Find where the given text appears and provide that cell's center as [x, y] coordinate. 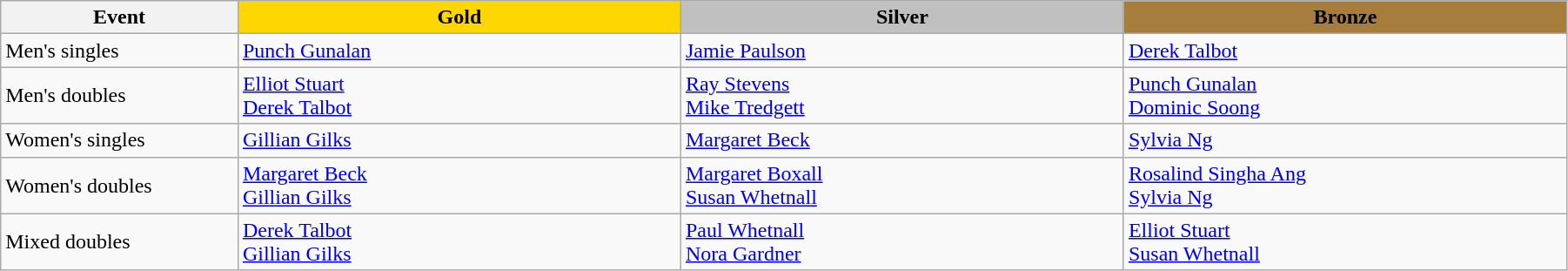
Punch Gunalan [459, 51]
Bronze [1345, 17]
Rosalind Singha Ang Sylvia Ng [1345, 185]
Ray Stevens Mike Tredgett [901, 96]
Gold [459, 17]
Women's doubles [120, 185]
Derek Talbot [1345, 51]
Men's doubles [120, 96]
Paul Whetnall Nora Gardner [901, 242]
Men's singles [120, 51]
Margaret Beck Gillian Gilks [459, 185]
Margaret Boxall Susan Whetnall [901, 185]
Elliot Stuart Derek Talbot [459, 96]
Silver [901, 17]
Event [120, 17]
Derek Talbot Gillian Gilks [459, 242]
Gillian Gilks [459, 140]
Jamie Paulson [901, 51]
Punch Gunalan Dominic Soong [1345, 96]
Margaret Beck [901, 140]
Sylvia Ng [1345, 140]
Women's singles [120, 140]
Mixed doubles [120, 242]
Elliot Stuart Susan Whetnall [1345, 242]
